Return [x, y] of the center of cell containing provided text 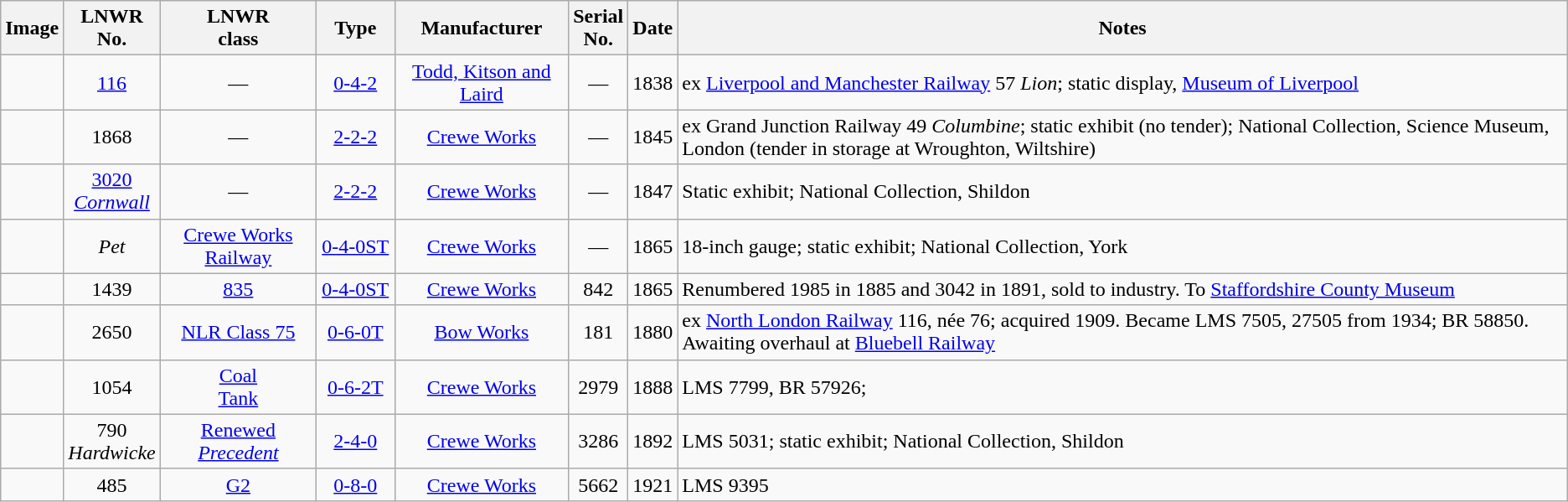
1868 [112, 137]
Image [32, 28]
1880 [653, 332]
2-4-0 [355, 441]
1845 [653, 137]
0-8-0 [355, 484]
CoalTank [238, 387]
LMS 9395 [1122, 484]
Type [355, 28]
1847 [653, 191]
Static exhibit; National Collection, Shildon [1122, 191]
ex Liverpool and Manchester Railway 57 Lion; static display, Museum of Liverpool [1122, 82]
18-inch gauge; static exhibit; National Collection, York [1122, 246]
SerialNo. [598, 28]
485 [112, 484]
2979 [598, 387]
Renumbered 1985 in 1885 and 3042 in 1891, sold to industry. To Staffordshire County Museum [1122, 289]
3286 [598, 441]
LNWRNo. [112, 28]
LNWRclass [238, 28]
RenewedPrecedent [238, 441]
181 [598, 332]
1921 [653, 484]
1838 [653, 82]
116 [112, 82]
5662 [598, 484]
Manufacturer [482, 28]
1054 [112, 387]
Bow Works [482, 332]
0-4-2 [355, 82]
ex North London Railway 116, née 76; acquired 1909. Became LMS 7505, 27505 from 1934; BR 58850. Awaiting overhaul at Bluebell Railway [1122, 332]
LMS 5031; static exhibit; National Collection, Shildon [1122, 441]
3020Cornwall [112, 191]
Date [653, 28]
0-6-2T [355, 387]
835 [238, 289]
Todd, Kitson and Laird [482, 82]
Pet [112, 246]
0-6-0T [355, 332]
1439 [112, 289]
842 [598, 289]
LMS 7799, BR 57926; [1122, 387]
Notes [1122, 28]
2650 [112, 332]
NLR Class 75 [238, 332]
1888 [653, 387]
Crewe Works Railway [238, 246]
G2 [238, 484]
790Hardwicke [112, 441]
1892 [653, 441]
